Capture the cell that displays the provided text and extract its [X, Y] central coordinate. 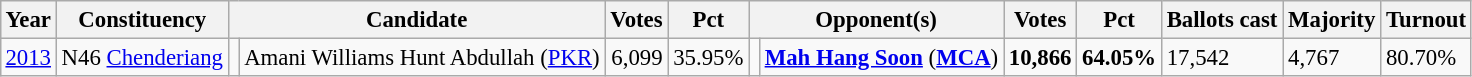
4,767 [1332, 57]
6,099 [636, 57]
64.05% [1120, 57]
17,542 [1222, 57]
Turnout [1426, 20]
2013 [28, 57]
80.70% [1426, 57]
Ballots cast [1222, 20]
Opponent(s) [876, 20]
Candidate [416, 20]
N46 Chenderiang [142, 57]
Constituency [142, 20]
Majority [1332, 20]
10,866 [1040, 57]
Mah Hang Soon (MCA) [881, 57]
Amani Williams Hunt Abdullah (PKR) [422, 57]
Year [28, 20]
35.95% [708, 57]
